Return (x, y) of the center of cell containing provided text 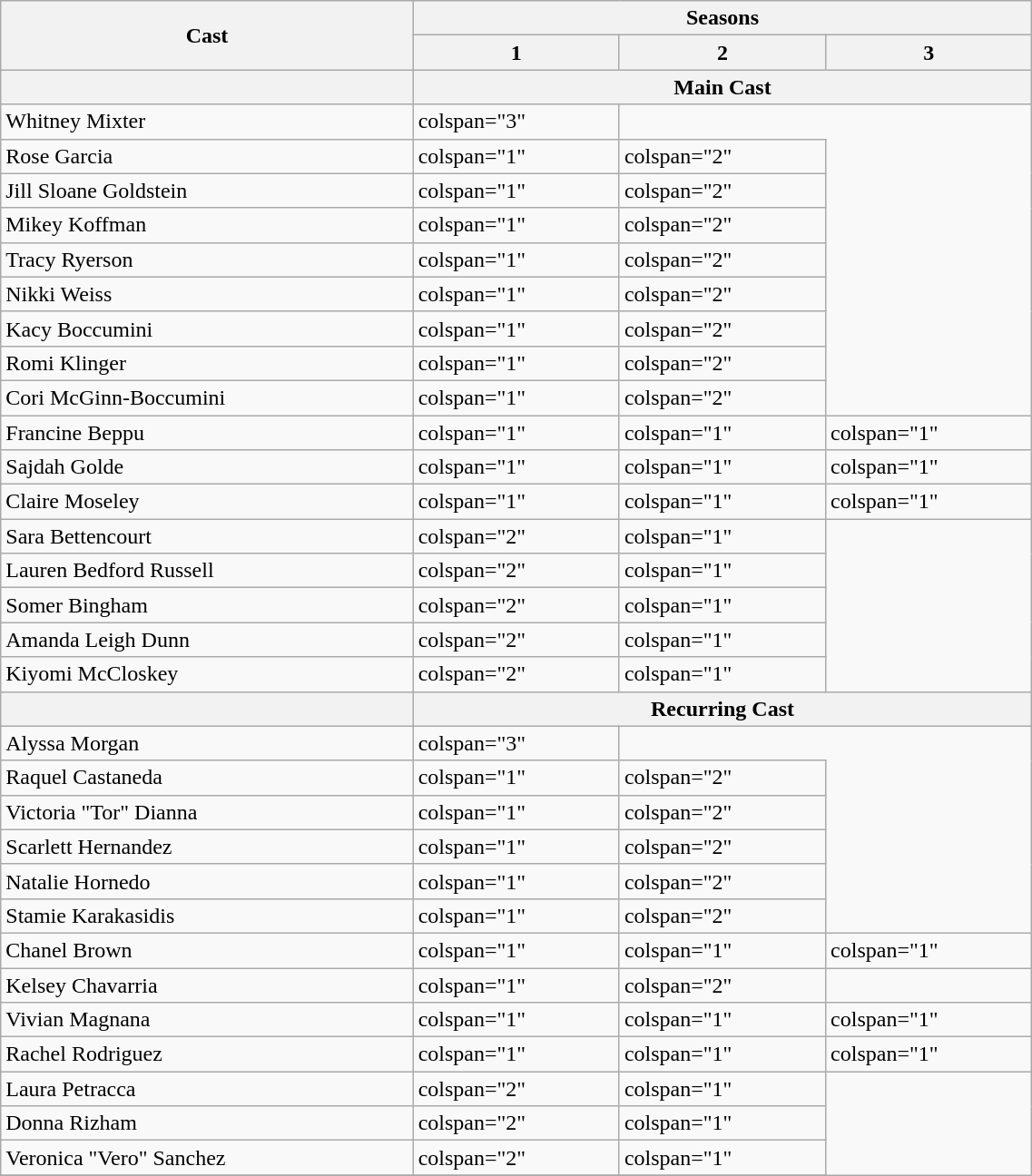
Sara Bettencourt (207, 536)
Kiyomi McCloskey (207, 674)
Natalie Hornedo (207, 881)
Whitney Mixter (207, 122)
Claire Moseley (207, 502)
Alyssa Morgan (207, 743)
Cast (207, 35)
Romi Klinger (207, 363)
Rachel Rodriguez (207, 1054)
Seasons (722, 18)
Victoria "Tor" Dianna (207, 812)
Kacy Boccumini (207, 328)
Cori McGinn-Boccumini (207, 397)
Veronica "Vero" Sanchez (207, 1158)
Recurring Cast (722, 709)
Jill Sloane Goldstein (207, 191)
Chanel Brown (207, 950)
Donna Rizham (207, 1123)
Rose Garcia (207, 156)
Stamie Karakasidis (207, 916)
1 (516, 53)
2 (722, 53)
Lauren Bedford Russell (207, 571)
Somer Bingham (207, 605)
Scarlett Hernandez (207, 847)
Raquel Castaneda (207, 778)
Sajdah Golde (207, 467)
Amanda Leigh Dunn (207, 640)
Main Cast (722, 87)
Francine Beppu (207, 433)
Nikki Weiss (207, 294)
Vivian Magnana (207, 1020)
Laura Petracca (207, 1089)
Mikey Koffman (207, 225)
Tracy Ryerson (207, 260)
3 (929, 53)
Kelsey Chavarria (207, 985)
